For the text-containing cell, return its midpoint in [X, Y] coordinate format. 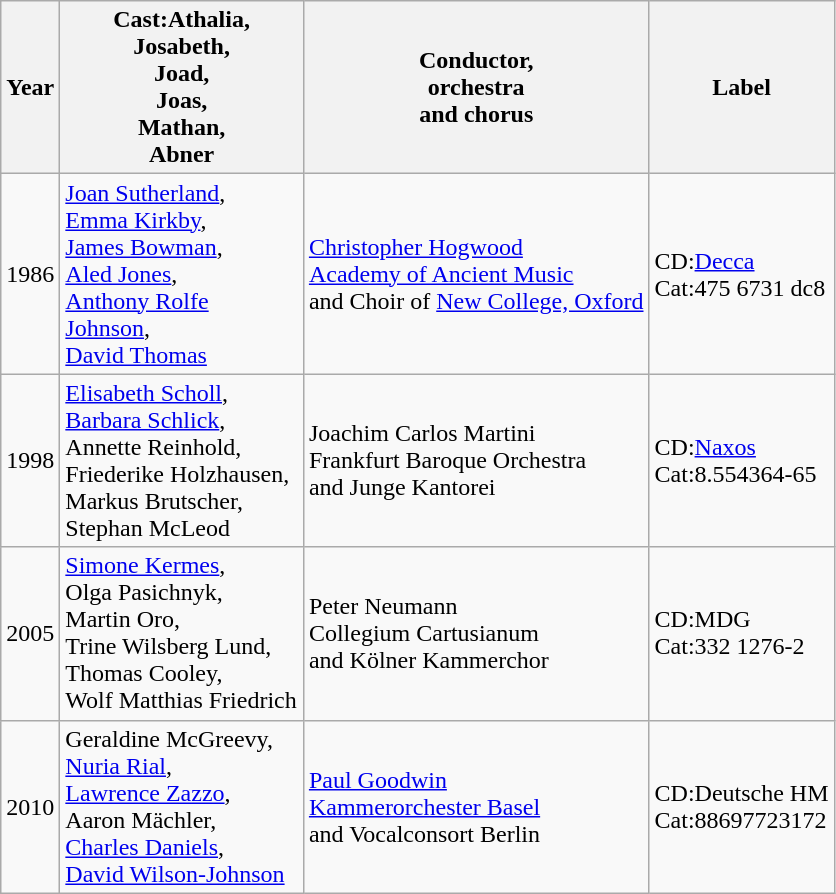
Year [30, 88]
CD:Deutsche HMCat:88697723172 [742, 806]
Elisabeth Scholl,Barbara Schlick,Annette Reinhold, Friederike Holzhausen,Markus Brutscher,Stephan McLeod [182, 460]
CD:NaxosCat:8.554364-65 [742, 460]
Geraldine McGreevy,Nuria Rial,Lawrence Zazzo, Aaron Mächler,Charles Daniels,David Wilson-Johnson [182, 806]
Peter NeumannCollegium Cartusianum and Kölner Kammerchor [476, 634]
Joan Sutherland,Emma Kirkby,James Bowman,Aled Jones,Anthony Rolfe Johnson,David Thomas [182, 274]
Label [742, 88]
Christopher HogwoodAcademy of Ancient Musicand Choir of New College, Oxford [476, 274]
Simone Kermes,Olga Pasichnyk,Martin Oro,Trine Wilsberg Lund,Thomas Cooley,Wolf Matthias Friedrich [182, 634]
Paul GoodwinKammerorchester Basel and Vocalconsort Berlin [476, 806]
1986 [30, 274]
CD:DeccaCat:475 6731 dc8 [742, 274]
Conductor,orchestraand chorus [476, 88]
CD:MDGCat:332 1276-2 [742, 634]
Joachim Carlos MartiniFrankfurt Baroque Orchestra and Junge Kantorei [476, 460]
2005 [30, 634]
Cast:Athalia,Josabeth,Joad,Joas,Mathan,Abner [182, 88]
1998 [30, 460]
2010 [30, 806]
